For the text-containing cell, return its midpoint in [X, Y] coordinate format. 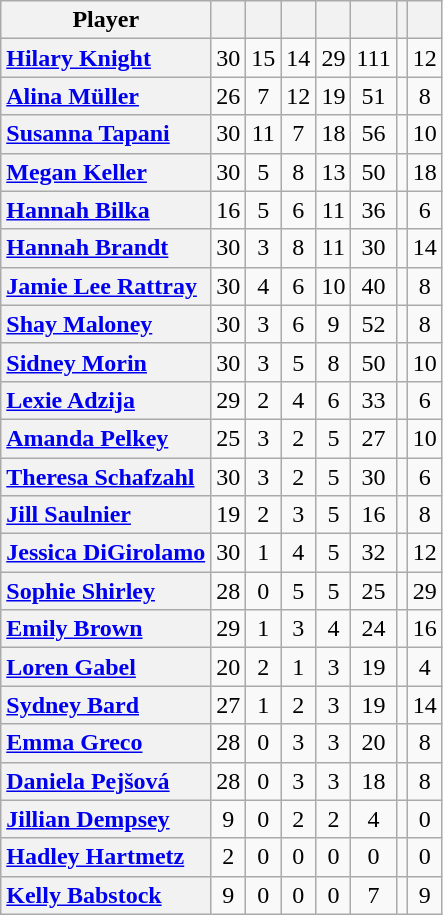
Emma Greco [106, 743]
Daniela Pejšová [106, 781]
15 [264, 58]
Sydney Bard [106, 705]
40 [374, 286]
Jessica DiGirolamo [106, 553]
Jill Saulnier [106, 515]
Kelly Babstock [106, 895]
Lexie Adzija [106, 400]
Hannah Bilka [106, 210]
32 [374, 553]
26 [228, 96]
111 [374, 58]
Hilary Knight [106, 58]
Jamie Lee Rattray [106, 286]
13 [334, 172]
Alina Müller [106, 96]
36 [374, 210]
Megan Keller [106, 172]
Loren Gabel [106, 667]
33 [374, 400]
56 [374, 134]
Player [106, 20]
Hadley Hartmetz [106, 857]
Jillian Dempsey [106, 819]
Shay Maloney [106, 324]
Susanna Tapani [106, 134]
51 [374, 96]
52 [374, 324]
Emily Brown [106, 629]
Hannah Brandt [106, 248]
Sophie Shirley [106, 591]
Amanda Pelkey [106, 438]
Theresa Schafzahl [106, 477]
24 [374, 629]
Sidney Morin [106, 362]
